Detect which cell encompasses the target text, then output its (X, Y) center coordinate. 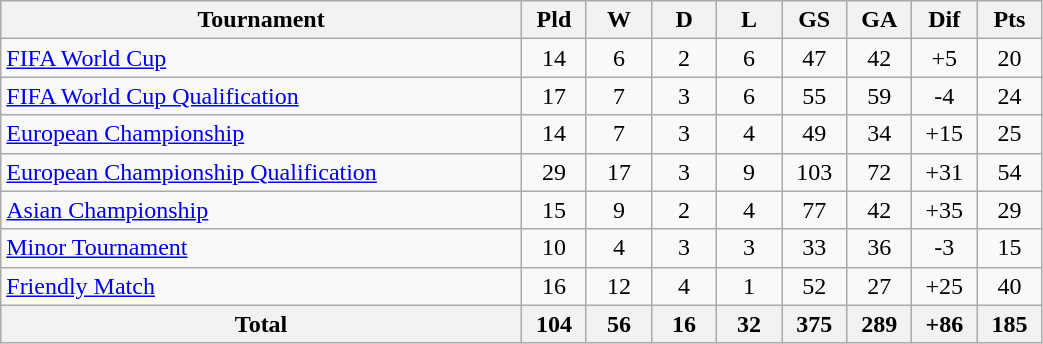
52 (814, 286)
24 (1010, 96)
FIFA World Cup (262, 58)
FIFA World Cup Qualification (262, 96)
-4 (944, 96)
-3 (944, 248)
Total (262, 324)
European Championship (262, 134)
Friendly Match (262, 286)
Pts (1010, 20)
27 (880, 286)
77 (814, 210)
+5 (944, 58)
+31 (944, 172)
+35 (944, 210)
32 (750, 324)
25 (1010, 134)
20 (1010, 58)
375 (814, 324)
54 (1010, 172)
185 (1010, 324)
+15 (944, 134)
Tournament (262, 20)
Asian Championship (262, 210)
12 (618, 286)
10 (554, 248)
33 (814, 248)
34 (880, 134)
40 (1010, 286)
Minor Tournament (262, 248)
49 (814, 134)
289 (880, 324)
55 (814, 96)
1 (750, 286)
GA (880, 20)
+86 (944, 324)
European Championship Qualification (262, 172)
L (750, 20)
Dif (944, 20)
GS (814, 20)
72 (880, 172)
104 (554, 324)
D (684, 20)
Pld (554, 20)
59 (880, 96)
103 (814, 172)
W (618, 20)
56 (618, 324)
+25 (944, 286)
47 (814, 58)
36 (880, 248)
